Scan for the cell matching the given text and deliver its [x, y] coordinate at center. 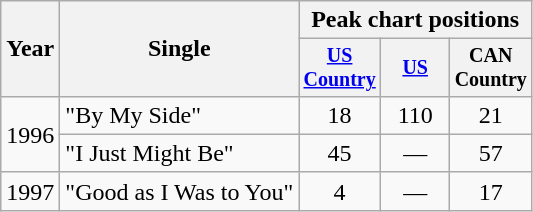
US [414, 68]
110 [414, 115]
"By My Side" [180, 115]
1997 [30, 191]
US Country [340, 68]
CAN Country [491, 68]
17 [491, 191]
18 [340, 115]
45 [340, 153]
57 [491, 153]
Peak chart positions [416, 20]
4 [340, 191]
21 [491, 115]
Single [180, 49]
Year [30, 49]
1996 [30, 134]
"I Just Might Be" [180, 153]
"Good as I Was to You" [180, 191]
